Pinpoint the cell where the given text exists, returning its (x, y) midpoint coordinate. 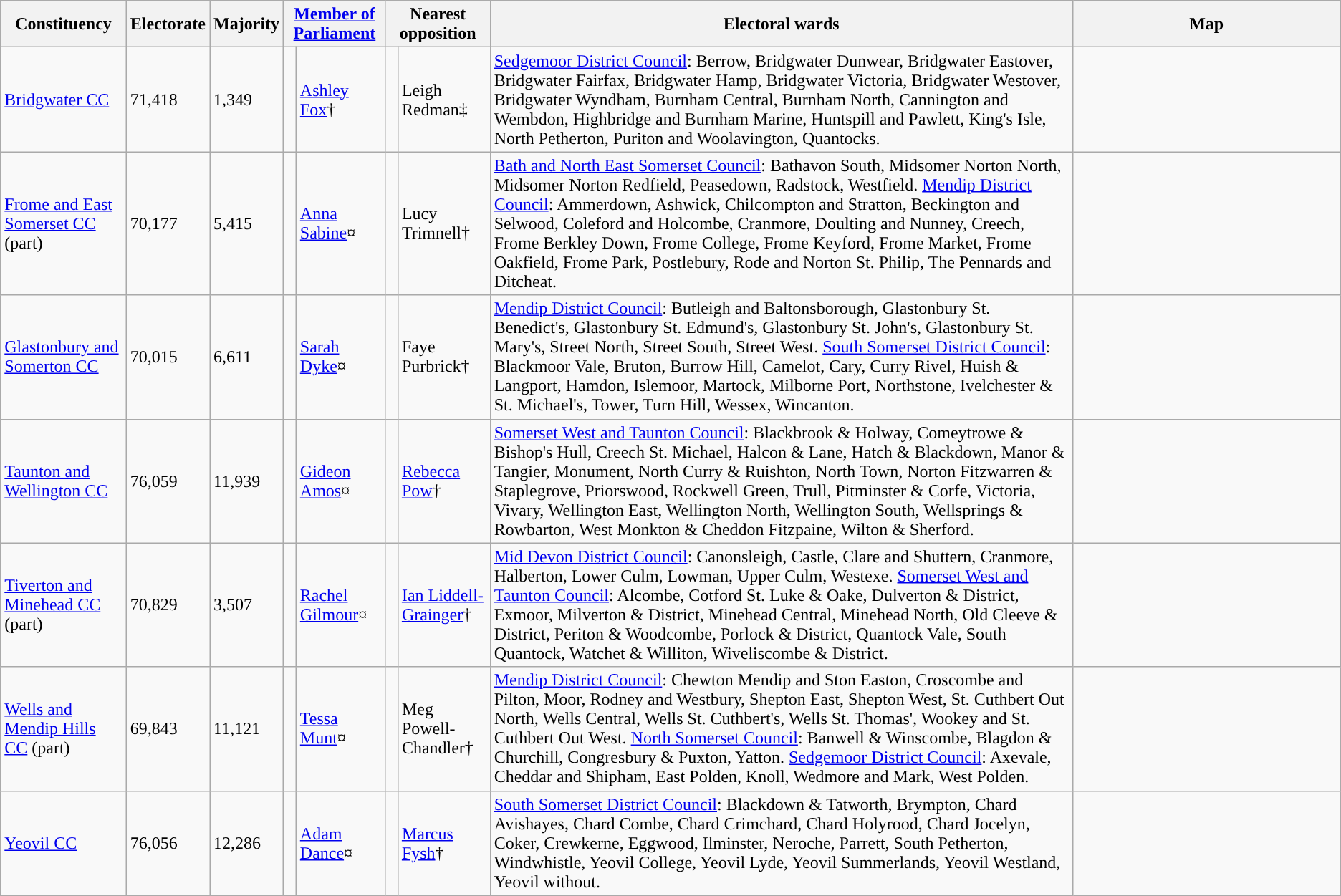
Map (1206, 24)
11,939 (246, 481)
Bridgwater CC (63, 100)
Marcus Fysh† (444, 843)
Rebecca Pow† (444, 481)
12,286 (246, 843)
Tessa Munt¤ (341, 729)
1,349 (246, 100)
Gideon Amos¤ (341, 481)
Constituency (63, 24)
Glastonbury and Somerton CC (63, 357)
76,059 (168, 481)
Ian Liddell-Grainger† (444, 604)
Electorate (168, 24)
Taunton and Wellington CC (63, 481)
Lucy Trimnell† (444, 223)
69,843 (168, 729)
Tiverton and Minehead CC (part) (63, 604)
Wells and Mendip Hills CC (part) (63, 729)
Sarah Dyke¤ (341, 357)
76,056 (168, 843)
70,177 (168, 223)
Ashley Fox† (341, 100)
Adam Dance¤ (341, 843)
Meg Powell-Chandler† (444, 729)
Yeovil CC (63, 843)
70,829 (168, 604)
Nearest opposition (438, 24)
Anna Sabine¤ (341, 223)
70,015 (168, 357)
71,418 (168, 100)
6,611 (246, 357)
Member of Parliament (335, 24)
3,507 (246, 604)
Faye Purbrick† (444, 357)
11,121 (246, 729)
Leigh Redman‡ (444, 100)
Electoral wards (781, 24)
Majority (246, 24)
Rachel Gilmour¤ (341, 604)
5,415 (246, 223)
Frome and East Somerset CC (part) (63, 223)
